Return (X, Y) of the center of cell containing provided text 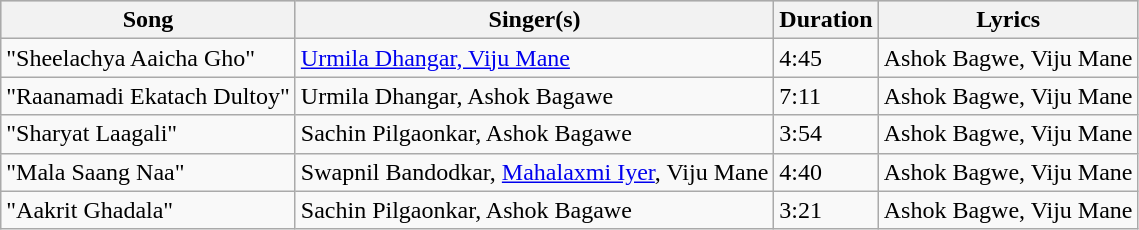
"Mala Saang Naa" (148, 172)
7:11 (826, 96)
Duration (826, 20)
"Sheelachya Aaicha Gho" (148, 58)
"Aakrit Ghadala" (148, 210)
Swapnil Bandodkar, Mahalaxmi Iyer, Viju Mane (534, 172)
"Raanamadi Ekatach Dultoy" (148, 96)
Urmila Dhangar, Ashok Bagawe (534, 96)
3:54 (826, 134)
Song (148, 20)
Singer(s) (534, 20)
4:45 (826, 58)
4:40 (826, 172)
"Sharyat Laagali" (148, 134)
Lyrics (1008, 20)
3:21 (826, 210)
Urmila Dhangar, Viju Mane (534, 58)
